Pinpoint the cell where the given text exists, returning its [x, y] midpoint coordinate. 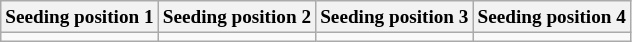
Seeding position 3 [394, 17]
Seeding position 1 [80, 17]
Seeding position 4 [552, 17]
Seeding position 2 [236, 17]
